Locate the cell with the specified text and output its [X, Y] center coordinate. 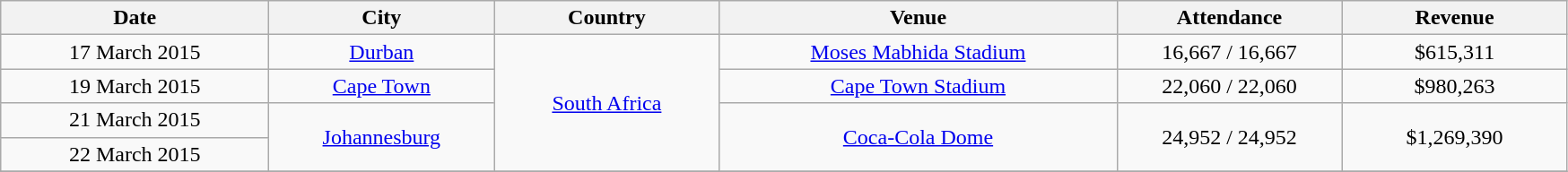
$1,269,390 [1455, 137]
16,667 / 16,667 [1229, 52]
$615,311 [1455, 52]
$980,263 [1455, 86]
Revenue [1455, 18]
Cape Town [382, 86]
Durban [382, 52]
South Africa [606, 103]
21 March 2015 [135, 120]
Cape Town Stadium [919, 86]
Country [606, 18]
Johannesburg [382, 137]
Date [135, 18]
17 March 2015 [135, 52]
City [382, 18]
Venue [919, 18]
22,060 / 22,060 [1229, 86]
22 March 2015 [135, 154]
Coca-Cola Dome [919, 137]
Attendance [1229, 18]
19 March 2015 [135, 86]
Moses Mabhida Stadium [919, 52]
24,952 / 24,952 [1229, 137]
